Provide the [X, Y] coordinate of the cell's center where the given text is located.  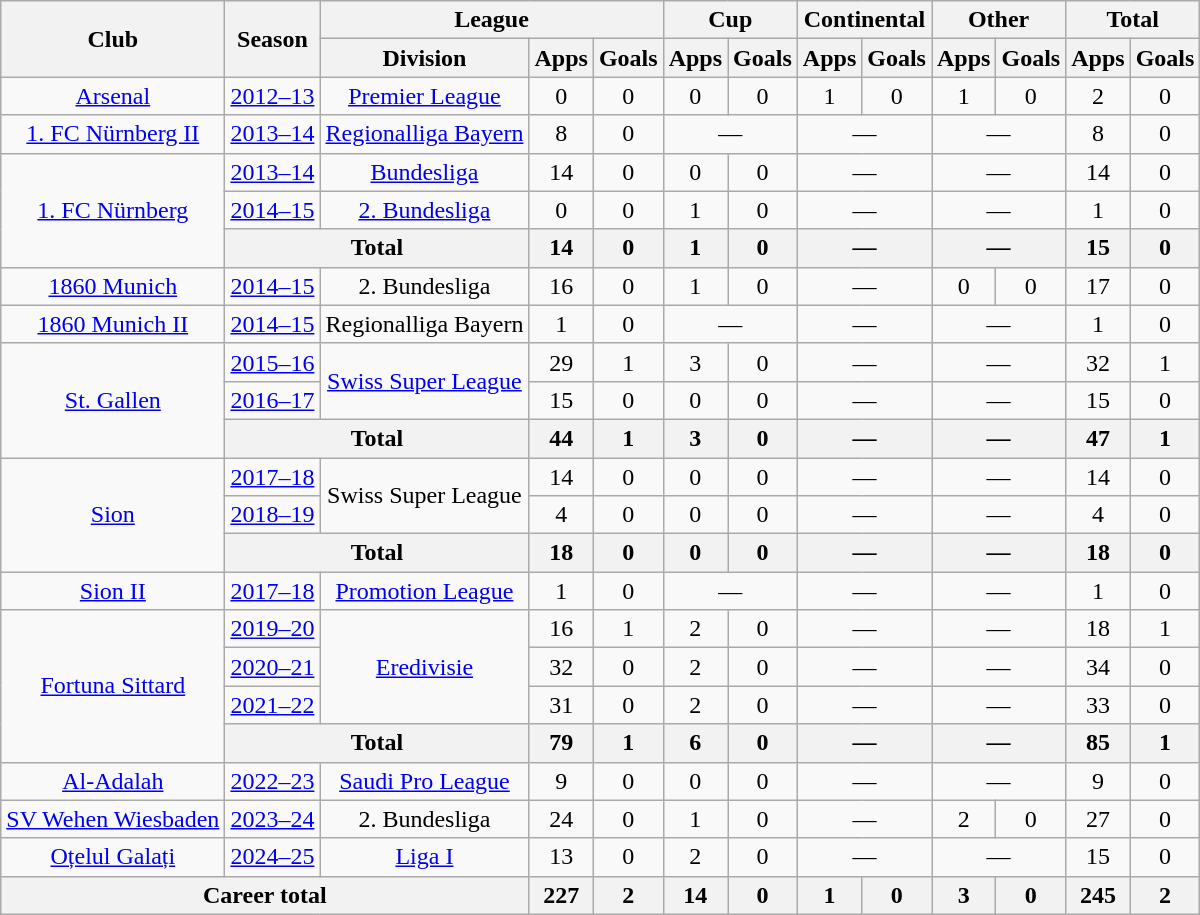
SV Wehen Wiesbaden [113, 819]
Saudi Pro League [424, 781]
2024–25 [272, 857]
31 [561, 705]
2018–19 [272, 515]
2022–23 [272, 781]
13 [561, 857]
League [492, 20]
Fortuna Sittard [113, 686]
Season [272, 39]
79 [561, 743]
1860 Munich [113, 286]
24 [561, 819]
2015–16 [272, 362]
Eredivisie [424, 667]
Club [113, 39]
1. FC Nürnberg II [113, 134]
Arsenal [113, 96]
Premier League [424, 96]
227 [561, 895]
2016–17 [272, 400]
245 [1098, 895]
2020–21 [272, 667]
2023–24 [272, 819]
Other [999, 20]
1. FC Nürnberg [113, 210]
Bundesliga [424, 172]
47 [1098, 438]
Career total [265, 895]
Division [424, 58]
33 [1098, 705]
2012–13 [272, 96]
6 [695, 743]
1860 Munich II [113, 324]
Liga I [424, 857]
29 [561, 362]
Sion [113, 515]
St. Gallen [113, 400]
Sion II [113, 591]
Cup [730, 20]
27 [1098, 819]
Oțelul Galați [113, 857]
17 [1098, 286]
2021–22 [272, 705]
44 [561, 438]
2019–20 [272, 629]
34 [1098, 667]
Al-Adalah [113, 781]
85 [1098, 743]
Continental [864, 20]
Promotion League [424, 591]
